Search for the cell housing the specified text and yield its [X, Y] center coordinate. 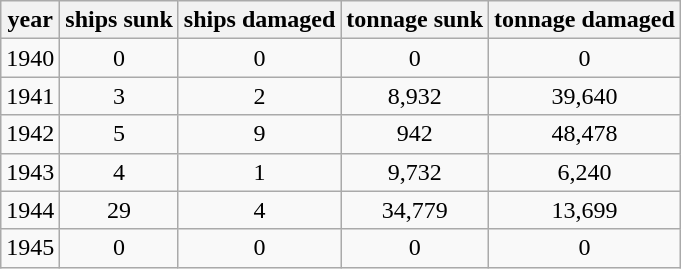
tonnage damaged [585, 20]
1941 [30, 96]
ships sunk [119, 20]
942 [415, 134]
9 [259, 134]
48,478 [585, 134]
8,932 [415, 96]
5 [119, 134]
1940 [30, 58]
ships damaged [259, 20]
1 [259, 172]
1944 [30, 210]
2 [259, 96]
29 [119, 210]
13,699 [585, 210]
9,732 [415, 172]
34,779 [415, 210]
1942 [30, 134]
1943 [30, 172]
39,640 [585, 96]
6,240 [585, 172]
year [30, 20]
1945 [30, 248]
3 [119, 96]
tonnage sunk [415, 20]
